Extract the [X, Y] coordinate from the center of the cell holding the provided text.  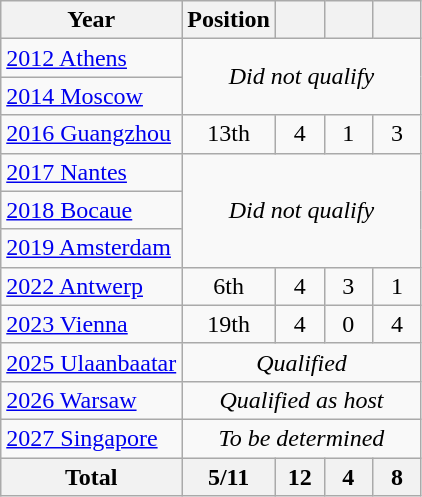
5/11 [229, 477]
2017 Nantes [92, 172]
12 [300, 477]
Year [92, 20]
2014 Moscow [92, 96]
Qualified [302, 362]
2019 Amsterdam [92, 248]
Total [92, 477]
2018 Bocaue [92, 210]
13th [229, 134]
2016 Guangzhou [92, 134]
2026 Warsaw [92, 400]
2012 Athens [92, 58]
19th [229, 324]
8 [398, 477]
Qualified as host [302, 400]
2022 Antwerp [92, 286]
Position [229, 20]
2025 Ulaanbaatar [92, 362]
0 [348, 324]
6th [229, 286]
2027 Singapore [92, 438]
To be determined [302, 438]
2023 Vienna [92, 324]
